Return [x, y] of the center of cell containing provided text 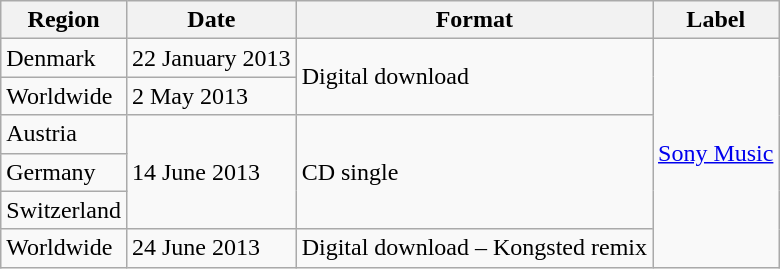
Date [211, 20]
24 June 2013 [211, 248]
Denmark [64, 58]
Sony Music [715, 153]
Switzerland [64, 210]
2 May 2013 [211, 96]
Digital download – Kongsted remix [474, 248]
Label [715, 20]
Digital download [474, 77]
22 January 2013 [211, 58]
14 June 2013 [211, 172]
Region [64, 20]
CD single [474, 172]
Format [474, 20]
Germany [64, 172]
Austria [64, 134]
